Capture the cell that displays the provided text and extract its (X, Y) central coordinate. 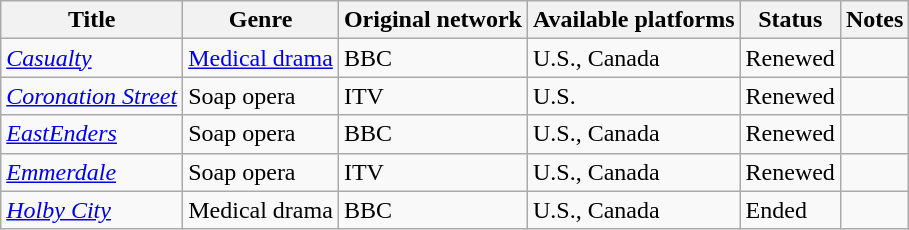
Casualty (92, 58)
Ended (790, 210)
Status (790, 20)
U.S. (634, 96)
Available platforms (634, 20)
Coronation Street (92, 96)
Holby City (92, 210)
Title (92, 20)
Original network (432, 20)
Emmerdale (92, 172)
Notes (874, 20)
EastEnders (92, 134)
Genre (261, 20)
